Capture the cell that displays the provided text and extract its [X, Y] central coordinate. 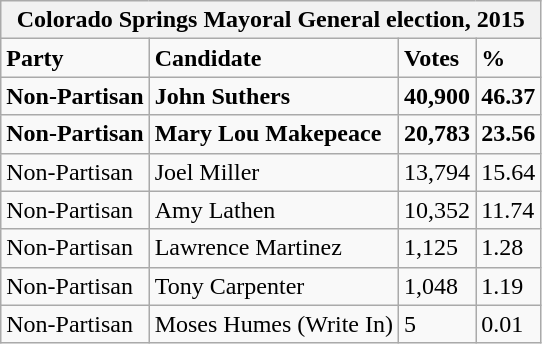
5 [438, 324]
13,794 [438, 172]
1.28 [508, 248]
Votes [438, 58]
Colorado Springs Mayoral General election, 2015 [271, 20]
0.01 [508, 324]
Party [75, 58]
Joel Miller [274, 172]
Moses Humes (Write In) [274, 324]
1,125 [438, 248]
1,048 [438, 286]
46.37 [508, 96]
Tony Carpenter [274, 286]
20,783 [438, 134]
1.19 [508, 286]
Mary Lou Makepeace [274, 134]
10,352 [438, 210]
Lawrence Martinez [274, 248]
Candidate [274, 58]
15.64 [508, 172]
John Suthers [274, 96]
40,900 [438, 96]
Amy Lathen [274, 210]
23.56 [508, 134]
% [508, 58]
11.74 [508, 210]
